Return (X, Y) of the center of cell containing provided text 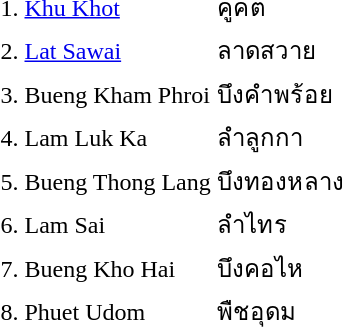
Bueng Kho Hai (118, 268)
Lam Sai (118, 224)
Lam Luk Ka (118, 138)
Bueng Thong Lang (118, 181)
Lat Sawai (118, 50)
Bueng Kham Phroi (118, 94)
